From the cell containing the given text, extract its center point as (x, y) coordinate. 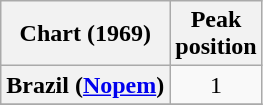
Brazil (Nopem) (86, 85)
Chart (1969) (86, 34)
1 (216, 85)
Peakposition (216, 34)
